Extract the (X, Y) coordinate from the center of the cell holding the provided text.  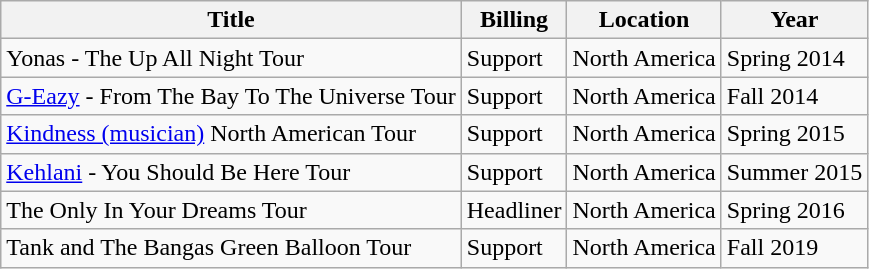
Spring 2016 (794, 210)
Location (644, 20)
Headliner (514, 210)
Billing (514, 20)
Kindness (musician) North American Tour (231, 134)
Title (231, 20)
Spring 2015 (794, 134)
Fall 2014 (794, 96)
Yonas - The Up All Night Tour (231, 58)
G-Eazy - From The Bay To The Universe Tour (231, 96)
Tank and The Bangas Green Balloon Tour (231, 248)
Kehlani - You Should Be Here Tour (231, 172)
Summer 2015 (794, 172)
The Only In Your Dreams Tour (231, 210)
Spring 2014 (794, 58)
Fall 2019 (794, 248)
Year (794, 20)
